Identify which cell holds the provided text, then report its [X, Y] central coordinate. 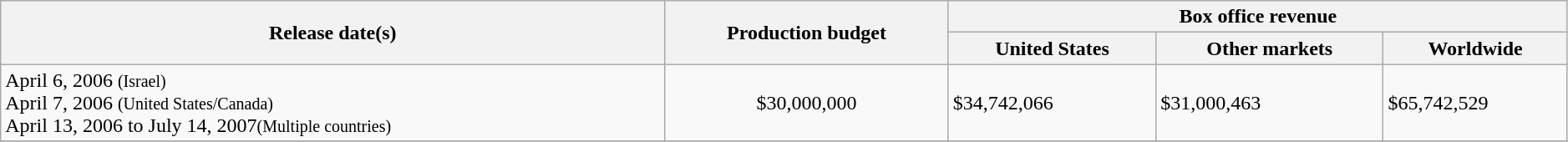
Production budget [807, 33]
Release date(s) [332, 33]
$30,000,000 [807, 103]
United States [1052, 48]
$31,000,463 [1270, 103]
Other markets [1270, 48]
Box office revenue [1258, 17]
April 6, 2006 (Israel)April 7, 2006 (United States/Canada)April 13, 2006 to July 14, 2007(Multiple countries) [332, 103]
$34,742,066 [1052, 103]
Worldwide [1475, 48]
$65,742,529 [1475, 103]
